Locate the cell with the specified text and output its [x, y] center coordinate. 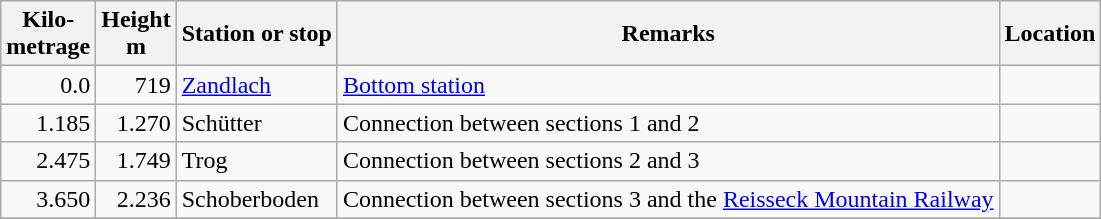
719 [136, 85]
2.236 [136, 199]
Zandlach [256, 85]
Schütter [256, 123]
Trog [256, 161]
0.0 [48, 85]
Heightm [136, 34]
Station or stop [256, 34]
3.650 [48, 199]
Remarks [668, 34]
1.749 [136, 161]
Schoberboden [256, 199]
Connection between sections 2 and 3 [668, 161]
Kilo-metrage [48, 34]
Location [1050, 34]
2.475 [48, 161]
1.270 [136, 123]
Connection between sections 1 and 2 [668, 123]
1.185 [48, 123]
Connection between sections 3 and the Reisseck Mountain Railway [668, 199]
Bottom station [668, 85]
